Capture the cell that displays the provided text and extract its [x, y] central coordinate. 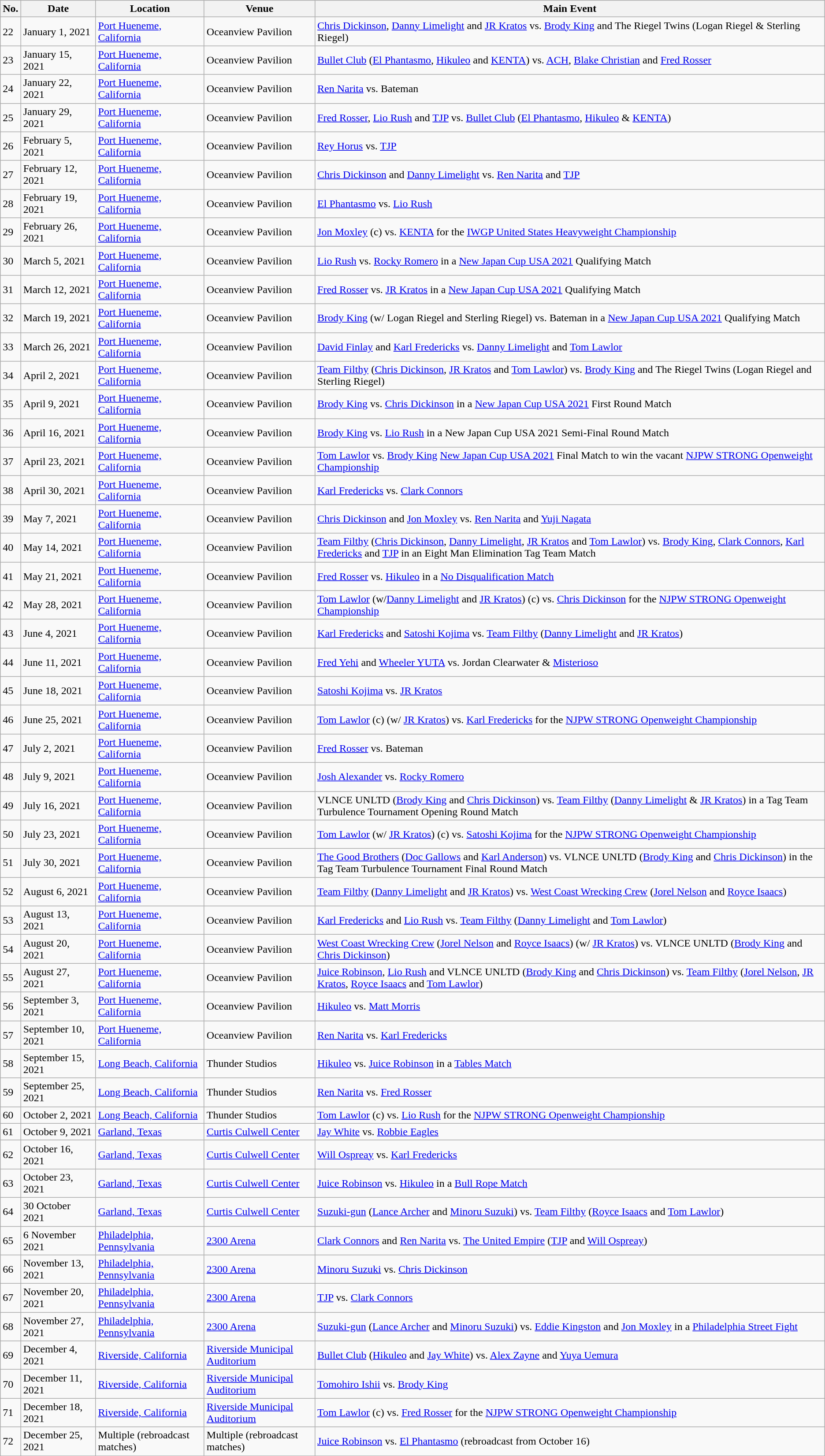
39 [11, 519]
June 4, 2021 [58, 634]
68 [11, 1326]
43 [11, 634]
December 4, 2021 [58, 1356]
May 14, 2021 [58, 547]
Ren Narita vs. Karl Fredericks [570, 1035]
26 [11, 146]
61 [11, 1132]
Clark Connors and Ren Narita vs. The United Empire (TJP and Will Ospreay) [570, 1240]
Tom Lawlor (c) vs. Lio Rush for the NJPW STRONG Openweight Championship [570, 1115]
67 [11, 1298]
Tomohiro Ishii vs. Brody King [570, 1384]
Venue [259, 9]
71 [11, 1413]
March 5, 2021 [58, 261]
70 [11, 1384]
October 2, 2021 [58, 1115]
51 [11, 863]
48 [11, 776]
63 [11, 1183]
36 [11, 433]
September 15, 2021 [58, 1064]
49 [11, 806]
62 [11, 1155]
June 25, 2021 [58, 719]
Chris Dickinson and Jon Moxley vs. Ren Narita and Yuji Nagata [570, 519]
November 27, 2021 [58, 1326]
Josh Alexander vs. Rocky Romero [570, 776]
November 13, 2021 [58, 1269]
April 2, 2021 [58, 375]
Tom Lawlor (w/Danny Limelight and JR Kratos) (c) vs. Chris Dickinson for the NJPW STRONG Openweight Championship [570, 605]
Jay White vs. Robbie Eagles [570, 1132]
Fred Yehi and Wheeler YUTA vs. Jordan Clearwater & Misterioso [570, 662]
October 9, 2021 [58, 1132]
Location [150, 9]
May 28, 2021 [58, 605]
May 7, 2021 [58, 519]
32 [11, 318]
Tom Lawlor (c) (w/ JR Kratos) vs. Karl Fredericks for the NJPW STRONG Openweight Championship [570, 719]
38 [11, 490]
72 [11, 1441]
Tom Lawlor vs. Brody King New Japan Cup USA 2021 Final Match to win the vacant NJPW STRONG Openweight Championship [570, 462]
February 5, 2021 [58, 146]
August 20, 2021 [58, 949]
January 15, 2021 [58, 60]
58 [11, 1064]
Karl Fredericks and Lio Rush vs. Team Filthy (Danny Limelight and Tom Lawlor) [570, 920]
46 [11, 719]
25 [11, 117]
Fred Rosser vs. Hikuleo in a No Disqualification Match [570, 576]
Minoru Suzuki vs. Chris Dickinson [570, 1269]
July 2, 2021 [58, 748]
August 13, 2021 [58, 920]
July 23, 2021 [58, 835]
February 26, 2021 [58, 232]
60 [11, 1115]
Hikuleo vs. Juice Robinson in a Tables Match [570, 1064]
Hikuleo vs. Matt Morris [570, 1007]
30 [11, 261]
Karl Fredericks and Satoshi Kojima vs. Team Filthy (Danny Limelight and JR Kratos) [570, 634]
February 19, 2021 [58, 204]
Jon Moxley (c) vs. KENTA for the IWGP United States Heavyweight Championship [570, 232]
27 [11, 175]
February 12, 2021 [58, 175]
42 [11, 605]
Karl Fredericks vs. Clark Connors [570, 490]
33 [11, 346]
March 26, 2021 [58, 346]
34 [11, 375]
September 10, 2021 [58, 1035]
January 22, 2021 [58, 89]
Rey Horus vs. TJP [570, 146]
Brody King (w/ Logan Riegel and Sterling Riegel) vs. Bateman in a New Japan Cup USA 2021 Qualifying Match [570, 318]
Juice Robinson, Lio Rush and VLNCE UNLTD (Brody King and Chris Dickinson) vs. Team Filthy (Jorel Nelson, JR Kratos, Royce Isaacs and Tom Lawlor) [570, 977]
Lio Rush vs. Rocky Romero in a New Japan Cup USA 2021 Qualifying Match [570, 261]
40 [11, 547]
Chris Dickinson, Danny Limelight and JR Kratos vs. Brody King and The Riegel Twins (Logan Riegel & Sterling Riegel) [570, 32]
Chris Dickinson and Danny Limelight vs. Ren Narita and TJP [570, 175]
TJP vs. Clark Connors [570, 1298]
November 20, 2021 [58, 1298]
Will Ospreay vs. Karl Fredericks [570, 1155]
January 1, 2021 [58, 32]
23 [11, 60]
64 [11, 1212]
July 30, 2021 [58, 863]
57 [11, 1035]
June 18, 2021 [58, 691]
41 [11, 576]
Brody King vs. Lio Rush in a New Japan Cup USA 2021 Semi-Final Round Match [570, 433]
March 12, 2021 [58, 289]
Tom Lawlor (c) vs. Fred Rosser for the NJPW STRONG Openweight Championship [570, 1413]
Juice Robinson vs. El Phantasmo (rebroadcast from October 16) [570, 1441]
September 3, 2021 [58, 1007]
44 [11, 662]
October 16, 2021 [58, 1155]
VLNCE UNLTD (Brody King and Chris Dickinson) vs. Team Filthy (Danny Limelight & JR Kratos) in a Tag Team Turbulence Tournament Opening Round Match [570, 806]
24 [11, 89]
May 21, 2021 [58, 576]
Suzuki-gun (Lance Archer and Minoru Suzuki) vs. Team Filthy (Royce Isaacs and Tom Lawlor) [570, 1212]
September 25, 2021 [58, 1092]
Ren Narita vs. Fred Rosser [570, 1092]
Team Filthy (Chris Dickinson, JR Kratos and Tom Lawlor) vs. Brody King and The Riegel Twins (Logan Riegel and Sterling Riegel) [570, 375]
August 6, 2021 [58, 892]
El Phantasmo vs. Lio Rush [570, 204]
July 9, 2021 [58, 776]
6 November 2021 [58, 1240]
47 [11, 748]
50 [11, 835]
March 19, 2021 [58, 318]
66 [11, 1269]
45 [11, 691]
Juice Robinson vs. Hikuleo in a Bull Rope Match [570, 1183]
Fred Rosser, Lio Rush and TJP vs. Bullet Club (El Phantasmo, Hikuleo & KENTA) [570, 117]
December 11, 2021 [58, 1384]
55 [11, 977]
Ren Narita vs. Bateman [570, 89]
31 [11, 289]
April 16, 2021 [58, 433]
No. [11, 9]
October 23, 2021 [58, 1183]
52 [11, 892]
28 [11, 204]
July 16, 2021 [58, 806]
August 27, 2021 [58, 977]
West Coast Wrecking Crew (Jorel Nelson and Royce Isaacs) (w/ JR Kratos) vs. VLNCE UNLTD (Brody King and Chris Dickinson) [570, 949]
Brody King vs. Chris Dickinson in a New Japan Cup USA 2021 First Round Match [570, 405]
April 23, 2021 [58, 462]
Satoshi Kojima vs. JR Kratos [570, 691]
Bullet Club (Hikuleo and Jay White) vs. Alex Zayne and Yuya Uemura [570, 1356]
Fred Rosser vs. JR Kratos in a New Japan Cup USA 2021 Qualifying Match [570, 289]
April 9, 2021 [58, 405]
69 [11, 1356]
35 [11, 405]
59 [11, 1092]
54 [11, 949]
Suzuki-gun (Lance Archer and Minoru Suzuki) vs. Eddie Kingston and Jon Moxley in a Philadelphia Street Fight [570, 1326]
30 October 2021 [58, 1212]
December 18, 2021 [58, 1413]
29 [11, 232]
37 [11, 462]
June 11, 2021 [58, 662]
January 29, 2021 [58, 117]
April 30, 2021 [58, 490]
56 [11, 1007]
David Finlay and Karl Fredericks vs. Danny Limelight and Tom Lawlor [570, 346]
Fred Rosser vs. Bateman [570, 748]
December 25, 2021 [58, 1441]
22 [11, 32]
Main Event [570, 9]
53 [11, 920]
Bullet Club (El Phantasmo, Hikuleo and KENTA) vs. ACH, Blake Christian and Fred Rosser [570, 60]
Date [58, 9]
Team Filthy (Danny Limelight and JR Kratos) vs. West Coast Wrecking Crew (Jorel Nelson and Royce Isaacs) [570, 892]
Tom Lawlor (w/ JR Kratos) (c) vs. Satoshi Kojima for the NJPW STRONG Openweight Championship [570, 835]
65 [11, 1240]
